Return the [X, Y] coordinate for the center point of the cell that contains the specified text.  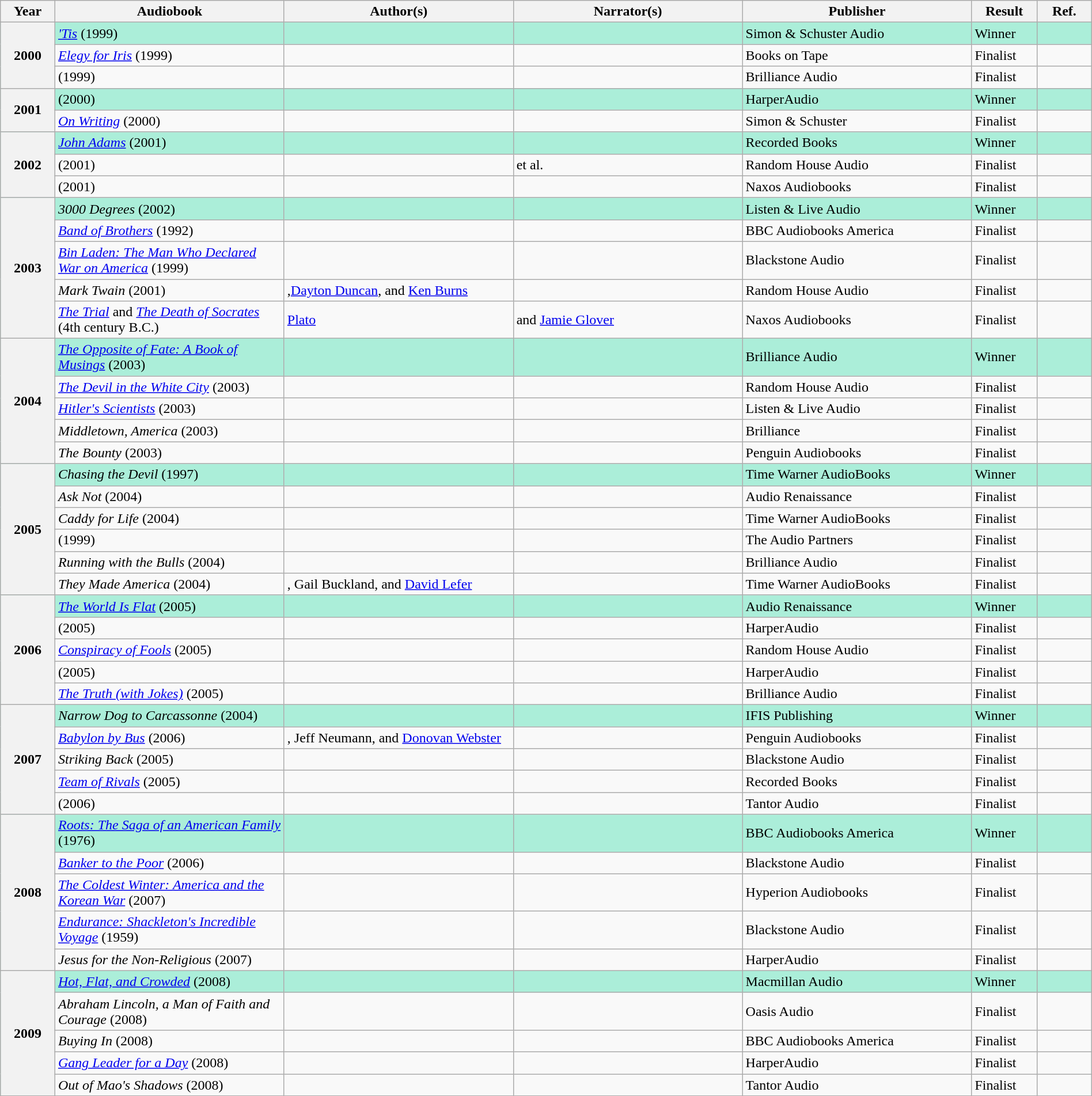
Macmillan Audio [857, 981]
(2000) [169, 99]
Out of Mao's Shadows (2008) [169, 1084]
Striking Back (2005) [169, 760]
The Devil in the White City (2003) [169, 387]
Conspiracy of Fools (2005) [169, 650]
Narrator(s) [628, 12]
John Adams (2001) [169, 143]
, Gail Buckland, and David Lefer [399, 584]
Running with the Bulls (2004) [169, 562]
Year [28, 12]
2008 [28, 893]
On Writing (2000) [169, 121]
Narrow Dog to Carcassonne (2004) [169, 716]
2007 [28, 760]
Chasing the Devil (1997) [169, 475]
Hot, Flat, and Crowded (2008) [169, 981]
The Opposite of Fate: A Book of Musings (2003) [169, 357]
Ref. [1064, 12]
, Jeff Neumann, and Donovan Webster [399, 738]
Babylon by Bus (2006) [169, 738]
Plato [399, 320]
,Dayton Duncan, and Ken Burns [399, 290]
The Audio Partners [857, 540]
Audiobook [169, 12]
Hyperion Audiobooks [857, 893]
2005 [28, 529]
Abraham Lincoln, a Man of Faith and Courage (2008) [169, 1011]
et al. [628, 165]
Jesus for the Non-Religious (2007) [169, 960]
2006 [28, 650]
The Trial and The Death of Socrates (4th century B.C.) [169, 320]
Result [1004, 12]
3000 Degrees (2002) [169, 208]
Endurance: Shackleton's Incredible Voyage (1959) [169, 930]
Brilliance [857, 431]
They Made America (2004) [169, 584]
Banker to the Poor (2006) [169, 863]
The Coldest Winter: America and the Korean War (2007) [169, 893]
Team of Rivals (2005) [169, 782]
2003 [28, 268]
Middletown, America (2003) [169, 431]
'Tis (1999) [169, 33]
Buying In (2008) [169, 1041]
Hitler's Scientists (2003) [169, 409]
2002 [28, 165]
Caddy for Life (2004) [169, 518]
Mark Twain (2001) [169, 290]
Simon & Schuster [857, 121]
Simon & Schuster Audio [857, 33]
IFIS Publishing [857, 716]
The Bounty (2003) [169, 453]
Books on Tape [857, 55]
2001 [28, 110]
Oasis Audio [857, 1011]
Bin Laden: The Man Who Declared War on America (1999) [169, 260]
Publisher [857, 12]
(2006) [169, 803]
Ask Not (2004) [169, 496]
2004 [28, 401]
Author(s) [399, 12]
2009 [28, 1033]
Roots: The Saga of an American Family (1976) [169, 833]
Gang Leader for a Day (2008) [169, 1063]
and Jamie Glover [628, 320]
Band of Brothers (1992) [169, 230]
The Truth (with Jokes) (2005) [169, 694]
2000 [28, 55]
Elegy for Iris (1999) [169, 55]
The World Is Flat (2005) [169, 606]
